Scan for the cell matching the given text and deliver its (X, Y) coordinate at center. 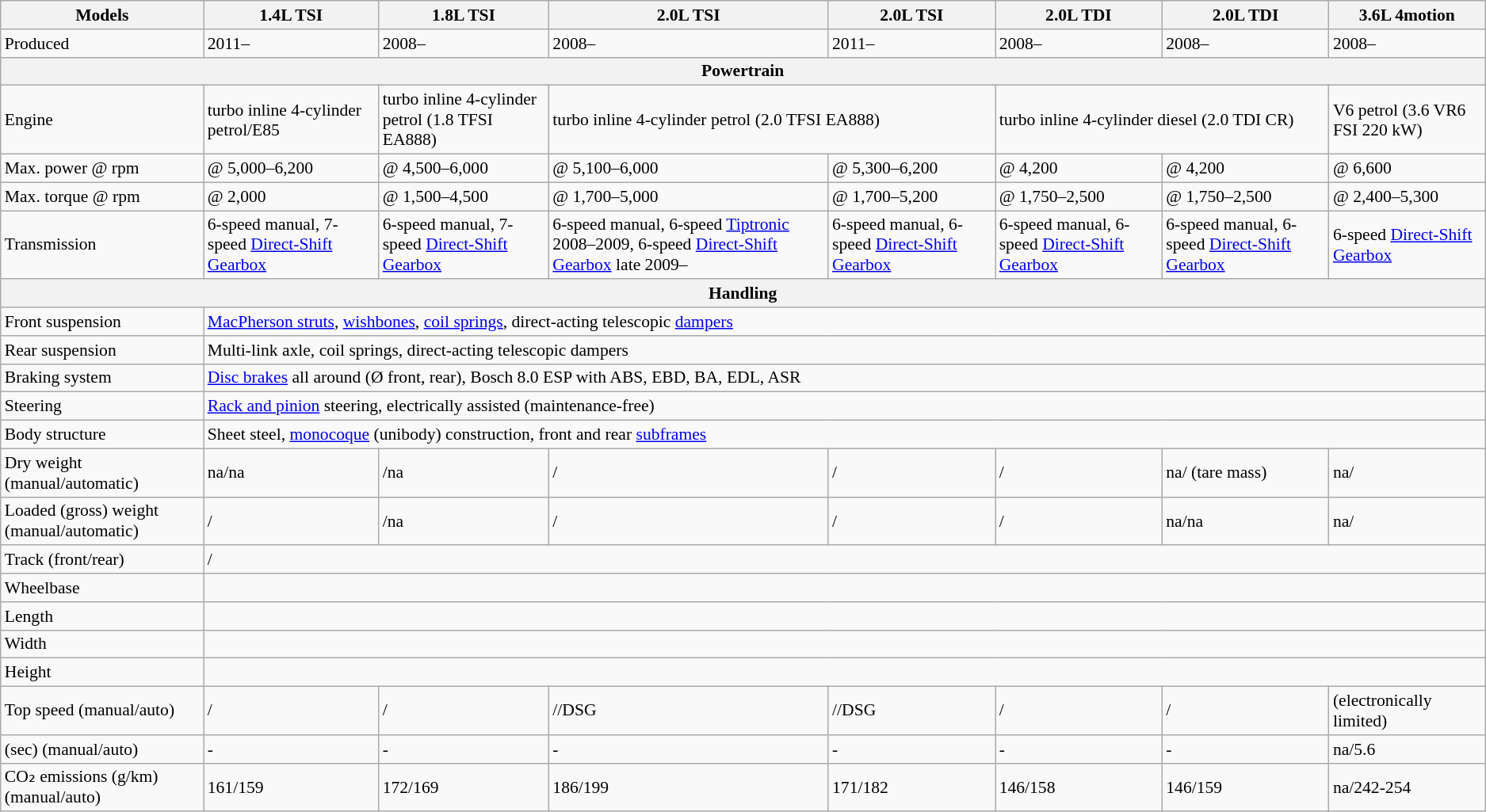
Track (front/rear) (102, 560)
(sec) (manual/auto) (102, 749)
1.8L TSI (464, 15)
turbo inline 4-cylinder diesel (2.0 TDI CR) (1162, 120)
Height (102, 673)
Max. power @ rpm (102, 169)
Top speed (manual/auto) (102, 711)
Body structure (102, 435)
186/199 (688, 787)
@ 5,000–6,200 (292, 169)
171/182 (911, 787)
@ 5,300–6,200 (911, 169)
Sheet steel, monocoque (unibody) construction, front and rear subframes (845, 435)
Loaded (gross) weight (manual/automatic) (102, 521)
Length (102, 616)
Multi-link axle, coil springs, direct-acting telescopic dampers (845, 350)
6-speed Direct-Shift Gearbox (1408, 246)
na/242-254 (1408, 787)
turbo inline 4-cylinder petrol (1.8 TFSI EA888) (464, 120)
172/169 (464, 787)
@ 1,700–5,000 (688, 196)
6-speed manual, 6-speed Tiptronic 2008–2009, 6-speed Direct-Shift Gearbox late 2009– (688, 246)
na/ (tare mass) (1246, 472)
@ 6,600 (1408, 169)
Width (102, 644)
CO₂ emissions (g/km) (manual/auto) (102, 787)
turbo inline 4-cylinder petrol/E85 (292, 120)
@ 2,400–5,300 (1408, 196)
@ 5,100–6,000 (688, 169)
Max. torque @ rpm (102, 196)
@ 1,700–5,200 (911, 196)
Produced (102, 44)
1.4L TSI (292, 15)
Models (102, 15)
Braking system (102, 378)
Handling (743, 294)
(electronically limited) (1408, 711)
@ 2,000 (292, 196)
Rack and pinion steering, electrically assisted (maintenance-free) (845, 406)
Rear suspension (102, 350)
146/159 (1246, 787)
Engine (102, 120)
Front suspension (102, 322)
Steering (102, 406)
MacPherson struts, wishbones, coil springs, direct-acting telescopic dampers (845, 322)
Wheelbase (102, 588)
Powertrain (743, 71)
@ 1,500–4,500 (464, 196)
146/158 (1079, 787)
turbo inline 4-cylinder petrol (2.0 TFSI EA888) (772, 120)
Dry weight (manual/automatic) (102, 472)
@ 4,500–6,000 (464, 169)
Transmission (102, 246)
na/5.6 (1408, 749)
3.6L 4motion (1408, 15)
Disc brakes all around (Ø front, rear), Bosch 8.0 ESP with ABS, EBD, BA, EDL, ASR (845, 378)
161/159 (292, 787)
V6 petrol (3.6 VR6 FSI 220 kW) (1408, 120)
